From the cell containing the given text, extract its center point as (X, Y) coordinate. 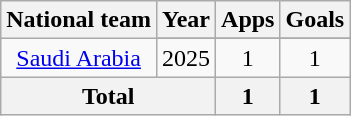
Saudi Arabia (79, 58)
2025 (186, 58)
National team (79, 20)
Total (108, 96)
Apps (248, 20)
Goals (315, 20)
Year (186, 20)
